Identify which cell holds the provided text, then report its (x, y) central coordinate. 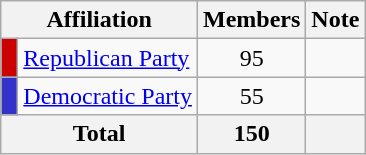
95 (251, 58)
Members (251, 20)
Total (100, 134)
Republican Party (108, 58)
Note (336, 20)
Democratic Party (108, 96)
55 (251, 96)
Affiliation (100, 20)
150 (251, 134)
